Determine the [X, Y] coordinate at the center of the cell enclosing the given text.  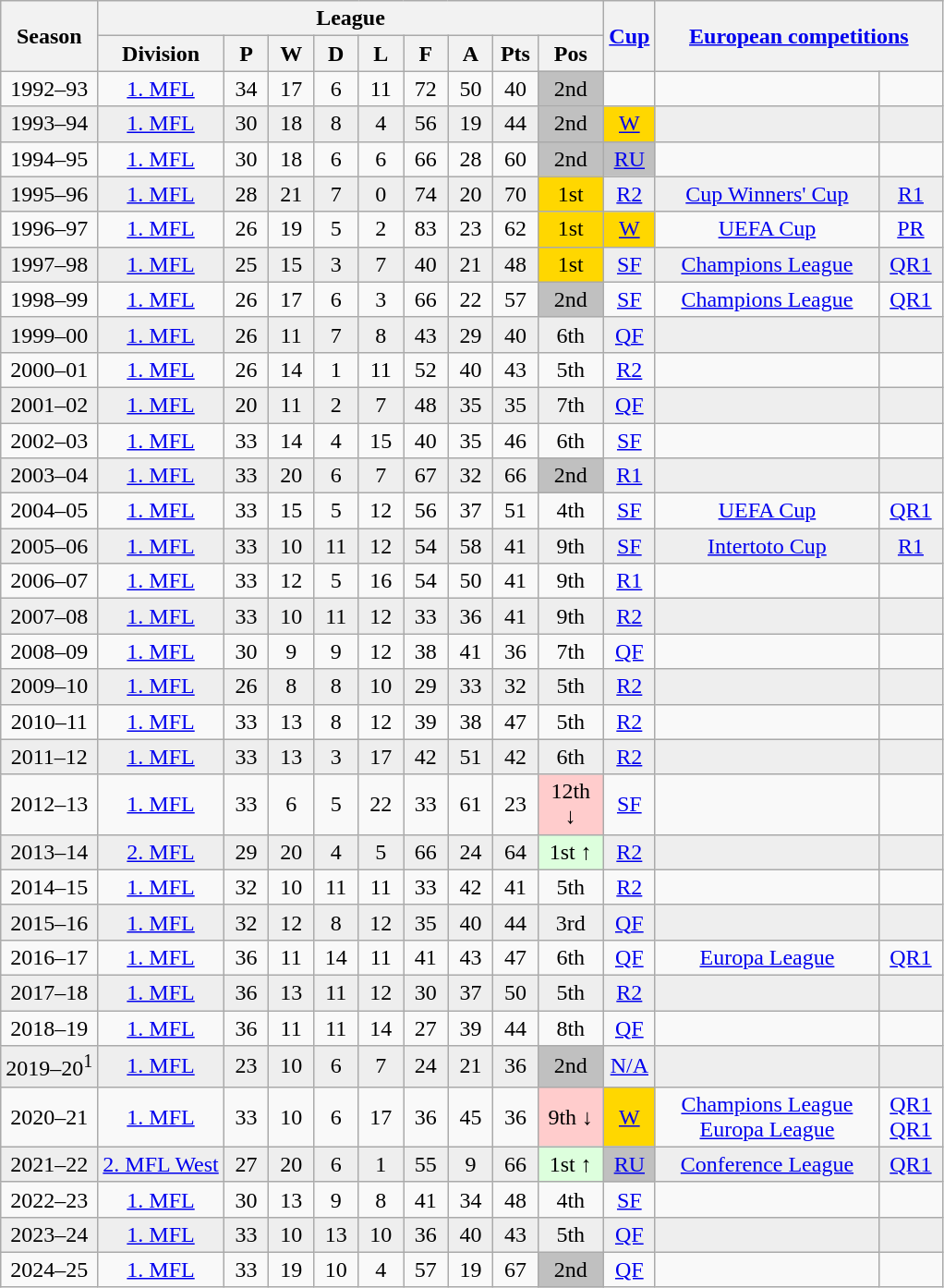
European competitions [798, 36]
2000–01 [50, 370]
52 [427, 370]
1996–97 [50, 229]
55 [427, 1164]
1999–00 [50, 334]
2013–14 [50, 852]
Conference League [767, 1164]
72 [427, 89]
2010–11 [50, 722]
2018–19 [50, 1028]
2023–24 [50, 1234]
A [471, 54]
8th [571, 1028]
2005–06 [50, 546]
Season [50, 36]
3rd [571, 922]
Cup Winners' Cup [767, 194]
2015–16 [50, 922]
2002–03 [50, 441]
16 [381, 581]
L [381, 54]
74 [427, 194]
1993–94 [50, 124]
1997–98 [50, 264]
2003–04 [50, 476]
2022–23 [50, 1199]
PR [911, 229]
Pts [515, 54]
N/A [629, 1066]
2009–10 [50, 687]
2006–07 [50, 581]
2001–02 [50, 405]
61 [471, 804]
2. MFL West [161, 1164]
Pos [571, 54]
2004–05 [50, 511]
0 [381, 194]
2. MFL [161, 852]
2017–18 [50, 992]
2020–21 [50, 1116]
12th ↓ [571, 804]
1994–95 [50, 159]
Europa League [767, 957]
Champions LeagueEuropa League [767, 1116]
QR1QR1 [911, 1116]
2014–15 [50, 887]
2007–08 [50, 616]
70 [515, 194]
58 [471, 546]
60 [515, 159]
2021–22 [50, 1164]
2008–09 [50, 651]
1992–93 [50, 89]
2019–201 [50, 1066]
83 [427, 229]
64 [515, 852]
Intertoto Cup [767, 546]
62 [515, 229]
2024–25 [50, 1270]
Division [161, 54]
2016–17 [50, 957]
25 [246, 264]
D [336, 54]
2012–13 [50, 804]
1995–96 [50, 194]
Cup [629, 36]
P [246, 54]
1998–99 [50, 299]
45 [471, 1116]
9th ↓ [571, 1116]
46 [515, 441]
F [427, 54]
2011–12 [50, 757]
League [351, 18]
